Output the (x, y) coordinate of the center of the cell containing the given text.  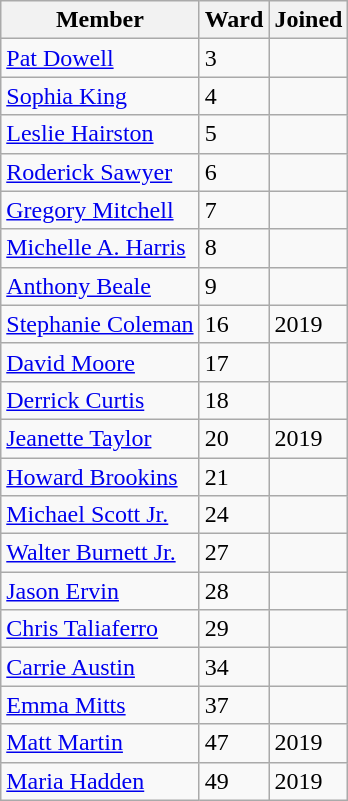
Member (100, 20)
Pat Dowell (100, 58)
9 (234, 286)
Leslie Hairston (100, 134)
Sophia King (100, 96)
Stephanie Coleman (100, 324)
17 (234, 362)
18 (234, 400)
20 (234, 438)
16 (234, 324)
Anthony Beale (100, 286)
27 (234, 553)
Walter Burnett Jr. (100, 553)
21 (234, 477)
Jason Ervin (100, 591)
David Moore (100, 362)
Maria Hadden (100, 781)
6 (234, 172)
49 (234, 781)
28 (234, 591)
Matt Martin (100, 743)
Roderick Sawyer (100, 172)
Michelle A. Harris (100, 248)
37 (234, 705)
Chris Taliaferro (100, 629)
Michael Scott Jr. (100, 515)
5 (234, 134)
Emma Mitts (100, 705)
Joined (308, 20)
Carrie Austin (100, 667)
Jeanette Taylor (100, 438)
Derrick Curtis (100, 400)
3 (234, 58)
29 (234, 629)
24 (234, 515)
Gregory Mitchell (100, 210)
47 (234, 743)
Ward (234, 20)
Howard Brookins (100, 477)
7 (234, 210)
34 (234, 667)
8 (234, 248)
4 (234, 96)
